Pinpoint the cell where the given text exists, returning its [x, y] midpoint coordinate. 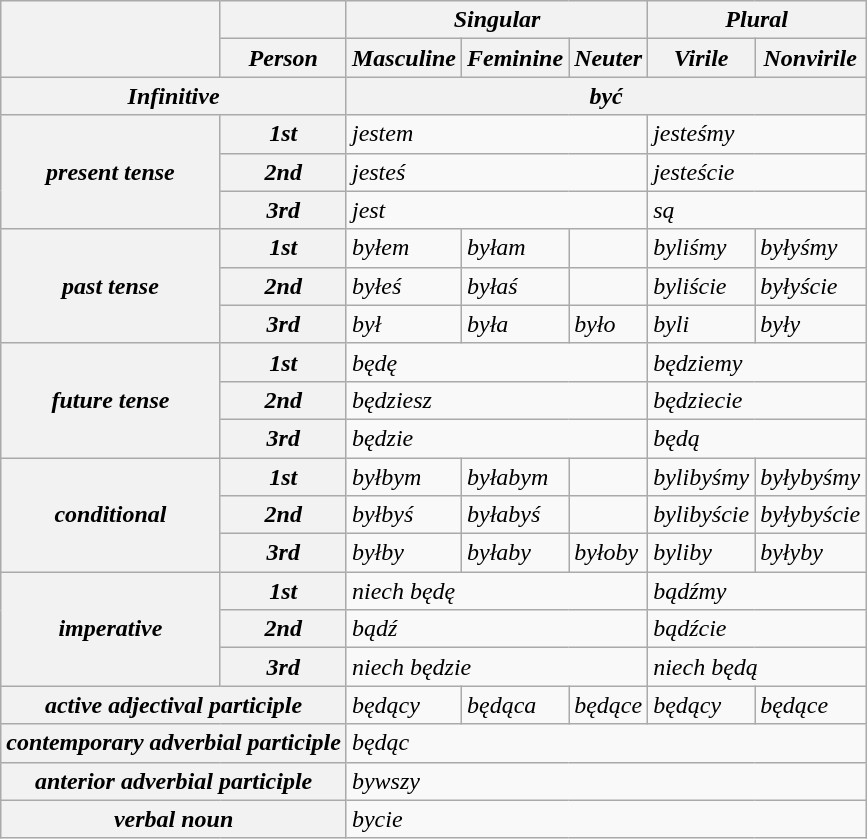
było [608, 324]
imperative [110, 629]
byłybyśmy [810, 477]
bycie [606, 819]
będziesz [496, 400]
jestem [496, 134]
byłaś [516, 286]
byłeś [404, 286]
byliby [702, 553]
Person [283, 58]
jest [496, 210]
jesteś [496, 172]
byliście [702, 286]
byłbym [404, 477]
bądźcie [757, 629]
niech będzie [496, 667]
niech będą [757, 667]
jesteście [757, 172]
Masculine [404, 58]
będziemy [757, 362]
Virile [702, 58]
contemporary adverbial participle [174, 743]
byłoby [608, 553]
Singular [496, 20]
bylibyście [702, 515]
będzie [496, 438]
będziecie [757, 400]
była [516, 324]
niech będę [496, 591]
byliśmy [702, 248]
były [810, 324]
jesteśmy [757, 134]
byli [702, 324]
byłyście [810, 286]
Plural [757, 20]
byłby [404, 553]
bywszy [606, 781]
Nonvirile [810, 58]
bylibyśmy [702, 477]
byłyśmy [810, 248]
byłam [516, 248]
Neuter [608, 58]
byłbyś [404, 515]
future tense [110, 400]
będę [496, 362]
Infinitive [174, 96]
był [404, 324]
byłyby [810, 553]
active adjectival participle [174, 705]
być [606, 96]
byłaby [516, 553]
byłabym [516, 477]
conditional [110, 515]
byłybyście [810, 515]
verbal noun [174, 819]
byłabyś [516, 515]
będąca [516, 705]
past tense [110, 286]
bądź [496, 629]
bądźmy [757, 591]
będąc [606, 743]
present tense [110, 172]
będą [757, 438]
są [757, 210]
Feminine [516, 58]
byłem [404, 248]
anterior adverbial participle [174, 781]
